Detect which cell encompasses the target text, then output its (X, Y) center coordinate. 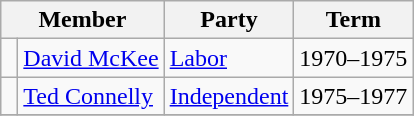
1970–1975 (354, 58)
Term (354, 20)
Member (82, 20)
Independent (229, 96)
1975–1977 (354, 96)
David McKee (91, 58)
Party (229, 20)
Labor (229, 58)
Ted Connelly (91, 96)
